Output the [x, y] coordinate of the center of the cell containing the given text.  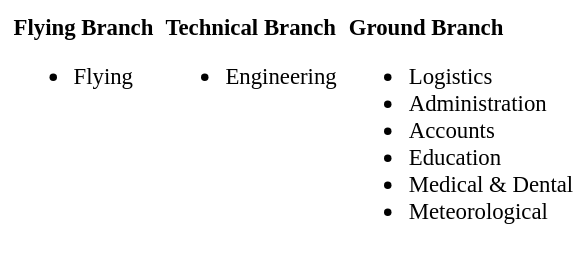
Technical BranchEngineering [251, 131]
Ground BranchLogisticsAdministrationAccountsEducationMedical & DentalMeteorological [460, 131]
Flying BranchFlying [84, 131]
